Locate the cell with the specified text and output its (X, Y) center coordinate. 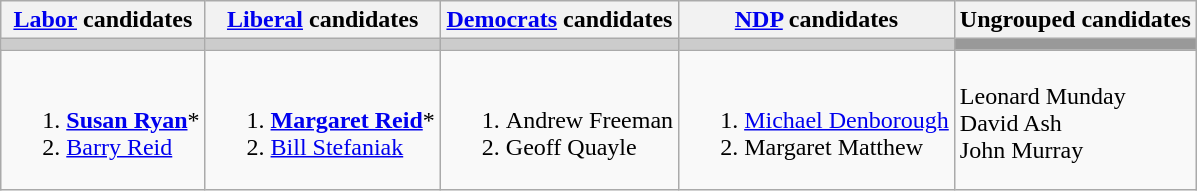
Democrats candidates (559, 20)
Ungrouped candidates (1075, 20)
Liberal candidates (322, 20)
Margaret Reid*Bill Stefaniak (322, 120)
Susan Ryan*Barry Reid (103, 120)
Michael DenboroughMargaret Matthew (817, 120)
NDP candidates (817, 20)
Leonard Munday David Ash John Murray (1075, 120)
Andrew FreemanGeoff Quayle (559, 120)
Labor candidates (103, 20)
